Determine the (x, y) coordinate at the center of the cell enclosing the given text.  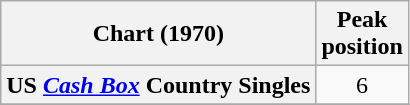
Peakposition (362, 34)
6 (362, 85)
Chart (1970) (158, 34)
US Cash Box Country Singles (158, 85)
